Return the (X, Y) coordinate for the center point of the cell that contains the specified text.  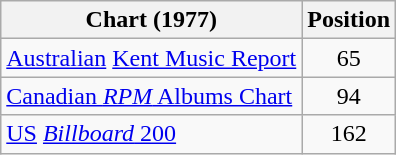
Canadian RPM Albums Chart (152, 96)
65 (349, 58)
Position (349, 20)
162 (349, 134)
94 (349, 96)
US Billboard 200 (152, 134)
Australian Kent Music Report (152, 58)
Chart (1977) (152, 20)
